Extract the [x, y] coordinate from the center of the cell holding the provided text.  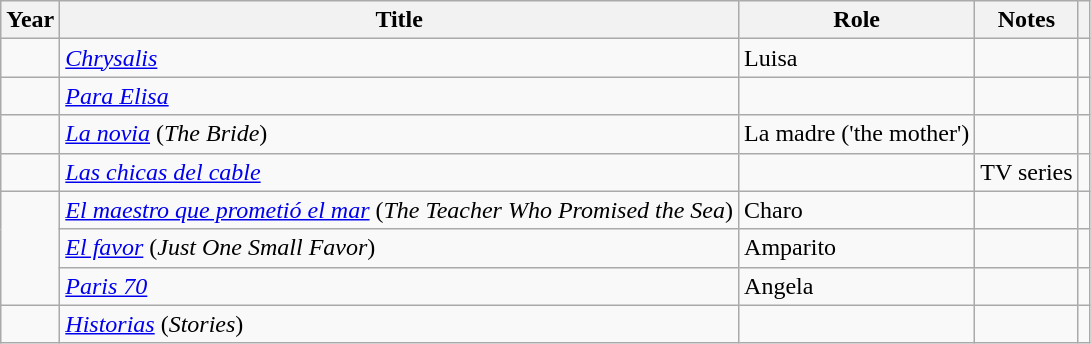
Para Elisa [400, 96]
Charo [857, 210]
La novia (The Bride) [400, 134]
Luisa [857, 58]
Title [400, 20]
Las chicas del cable [400, 172]
Historias (Stories) [400, 324]
Angela [857, 286]
Role [857, 20]
El favor (Just One Small Favor) [400, 248]
Year [30, 20]
La madre ('the mother') [857, 134]
El maestro que prometió el mar (The Teacher Who Promised the Sea) [400, 210]
Amparito [857, 248]
Paris 70 [400, 286]
Chrysalis [400, 58]
TV series [1026, 172]
Notes [1026, 20]
